Return [X, Y] of the center of cell containing provided text 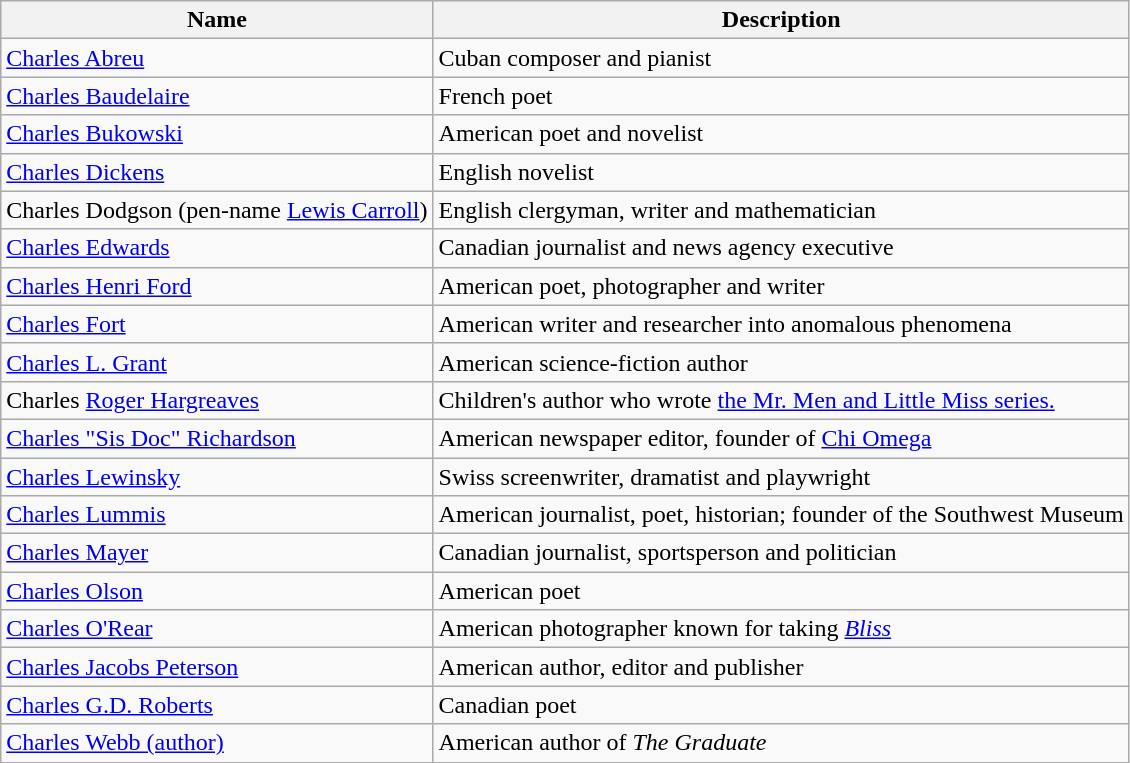
Swiss screenwriter, dramatist and playwright [781, 477]
English novelist [781, 172]
Charles Lummis [217, 515]
Charles "Sis Doc" Richardson [217, 438]
Charles O'Rear [217, 629]
American photographer known for taking Bliss [781, 629]
American author of The Graduate [781, 743]
Charles L. Grant [217, 362]
Description [781, 20]
Charles Baudelaire [217, 96]
English clergyman, writer and mathematician [781, 210]
Canadian journalist, sportsperson and politician [781, 553]
American science-fiction author [781, 362]
Charles Olson [217, 591]
American newspaper editor, founder of Chi Omega [781, 438]
Charles Edwards [217, 248]
Name [217, 20]
Charles Abreu [217, 58]
Charles Lewinsky [217, 477]
Charles Henri Ford [217, 286]
Cuban composer and pianist [781, 58]
Charles Jacobs Peterson [217, 667]
Charles Dickens [217, 172]
French poet [781, 96]
Charles Roger Hargreaves [217, 400]
American author, editor and publisher [781, 667]
American poet and novelist [781, 134]
Children's author who wrote the Mr. Men and Little Miss series. [781, 400]
Charles Fort [217, 324]
Charles Webb (author) [217, 743]
Canadian journalist and news agency executive [781, 248]
American journalist, poet, historian; founder of the Southwest Museum [781, 515]
Charles Bukowski [217, 134]
Charles Mayer [217, 553]
Charles Dodgson (pen-name Lewis Carroll) [217, 210]
American poet, photographer and writer [781, 286]
American poet [781, 591]
Charles G.D. Roberts [217, 705]
Canadian poet [781, 705]
American writer and researcher into anomalous phenomena [781, 324]
